Extract the [X, Y] coordinate from the center of the cell holding the provided text.  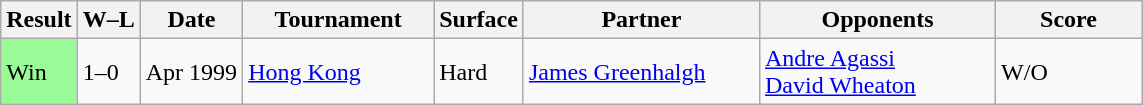
James Greenhalgh [641, 72]
Win [39, 72]
Opponents [877, 20]
Score [1069, 20]
Andre Agassi David Wheaton [877, 72]
W/O [1069, 72]
Surface [479, 20]
W–L [108, 20]
Tournament [338, 20]
Hard [479, 72]
Apr 1999 [191, 72]
Result [39, 20]
Date [191, 20]
Partner [641, 20]
Hong Kong [338, 72]
1–0 [108, 72]
